Find where the given text appears and provide that cell's center as [x, y] coordinate. 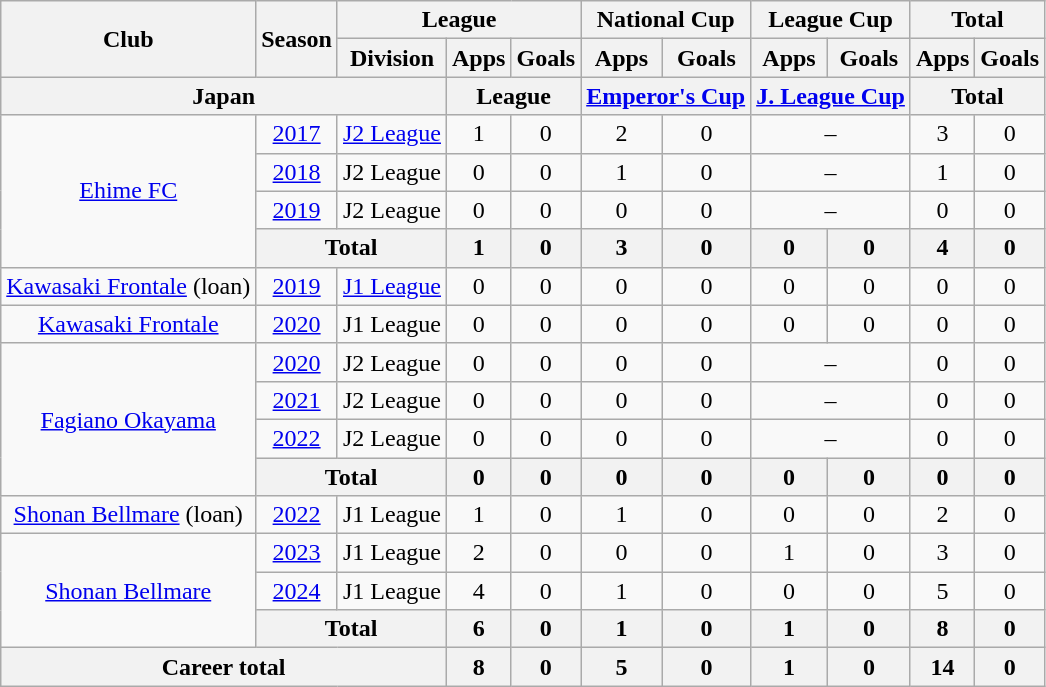
Kawasaki Frontale (loan) [128, 286]
J. League Cup [831, 96]
Fagiano Okayama [128, 419]
Season [297, 39]
Shonan Bellmare (loan) [128, 515]
2017 [297, 134]
Division [392, 58]
14 [942, 667]
Emperor's Cup [666, 96]
2021 [297, 400]
Japan [224, 96]
2018 [297, 172]
6 [479, 629]
2023 [297, 553]
National Cup [666, 20]
Club [128, 39]
Career total [224, 667]
Kawasaki Frontale [128, 324]
Shonan Bellmare [128, 591]
2024 [297, 591]
League Cup [831, 20]
Ehime FC [128, 191]
